Extract the (x, y) coordinate from the center of the cell holding the provided text.  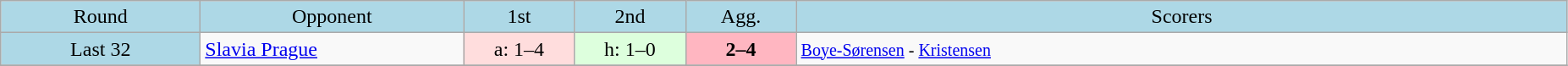
Slavia Prague (332, 49)
Opponent (332, 17)
2–4 (741, 49)
2nd (630, 17)
1st (520, 17)
Round (101, 17)
Last 32 (101, 49)
Boye-Sørensen - Kristensen (1181, 49)
Agg. (741, 17)
h: 1–0 (630, 49)
Scorers (1181, 17)
a: 1–4 (520, 49)
